For the text-containing cell, return its midpoint in [x, y] coordinate format. 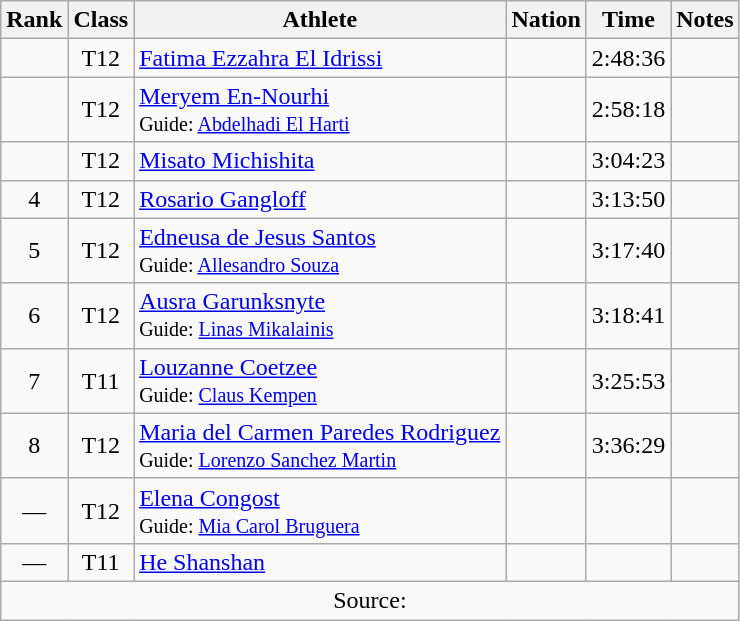
Edneusa de Jesus SantosGuide: Allesandro Souza [320, 250]
5 [34, 250]
Rank [34, 20]
8 [34, 446]
6 [34, 316]
7 [34, 380]
He Shanshan [320, 562]
Time [628, 20]
Nation [546, 20]
Class [101, 20]
Louzanne CoetzeeGuide: Claus Kempen [320, 380]
Misato Michishita [320, 161]
4 [34, 199]
2:58:18 [628, 110]
Athlete [320, 20]
Elena CongostGuide: Mia Carol Bruguera [320, 510]
3:04:23 [628, 161]
3:25:53 [628, 380]
3:13:50 [628, 199]
Rosario Gangloff [320, 199]
3:18:41 [628, 316]
3:17:40 [628, 250]
2:48:36 [628, 58]
Maria del Carmen Paredes RodriguezGuide: Lorenzo Sanchez Martin [320, 446]
Ausra GarunksnyteGuide: Linas Mikalainis [320, 316]
Notes [705, 20]
3:36:29 [628, 446]
Meryem En-NourhiGuide: Abdelhadi El Harti [320, 110]
Fatima Ezzahra El Idrissi [320, 58]
Source: [370, 600]
